Determine the [x, y] coordinate at the center of the cell enclosing the given text.  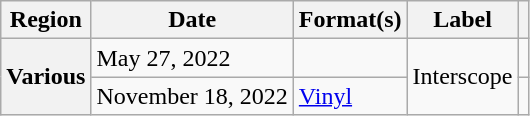
Interscope [462, 77]
Vinyl [350, 96]
Region [46, 20]
November 18, 2022 [192, 96]
Label [462, 20]
May 27, 2022 [192, 58]
Format(s) [350, 20]
Date [192, 20]
Various [46, 77]
